Scan for the cell matching the given text and deliver its (X, Y) coordinate at center. 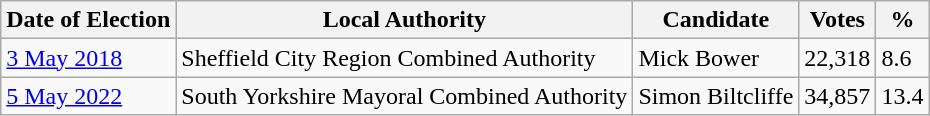
3 May 2018 (88, 58)
5 May 2022 (88, 96)
South Yorkshire Mayoral Combined Authority (404, 96)
13.4 (902, 96)
Date of Election (88, 20)
Votes (838, 20)
22,318 (838, 58)
Simon Biltcliffe (716, 96)
Sheffield City Region Combined Authority (404, 58)
34,857 (838, 96)
Local Authority (404, 20)
8.6 (902, 58)
Candidate (716, 20)
Mick Bower (716, 58)
% (902, 20)
